For the text-containing cell, return its midpoint in (x, y) coordinate format. 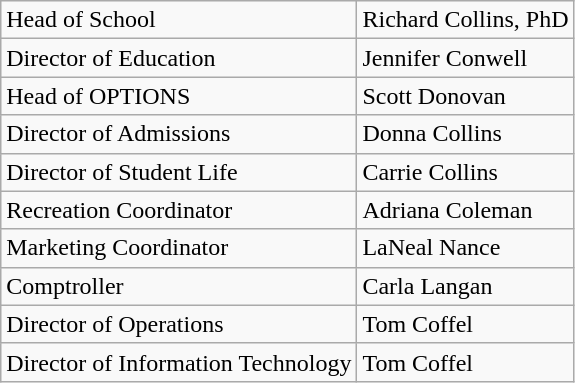
Jennifer Conwell (466, 58)
Donna Collins (466, 134)
Adriana Coleman (466, 210)
Head of School (179, 20)
Carrie Collins (466, 172)
Head of OPTIONS (179, 96)
Director of Operations (179, 324)
Carla Langan (466, 286)
Director of Education (179, 58)
Director of Admissions (179, 134)
Marketing Coordinator (179, 248)
Director of Student Life (179, 172)
Comptroller (179, 286)
LaNeal Nance (466, 248)
Recreation Coordinator (179, 210)
Director of Information Technology (179, 362)
Richard Collins, PhD (466, 20)
Scott Donovan (466, 96)
